Provide the (X, Y) coordinate of the cell's center where the given text is located.  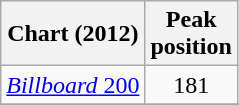
Chart (2012) (73, 34)
181 (191, 85)
Peakposition (191, 34)
Billboard 200 (73, 85)
